Scan for the cell matching the given text and deliver its (X, Y) coordinate at center. 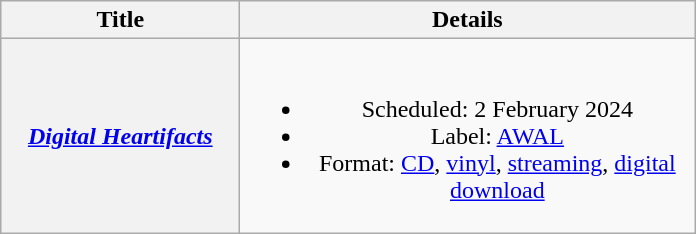
Digital Heartifacts (120, 136)
Scheduled: 2 February 2024Label: AWALFormat: CD, vinyl, streaming, digital download (468, 136)
Title (120, 20)
Details (468, 20)
